Extract the [x, y] coordinate from the center of the cell holding the provided text.  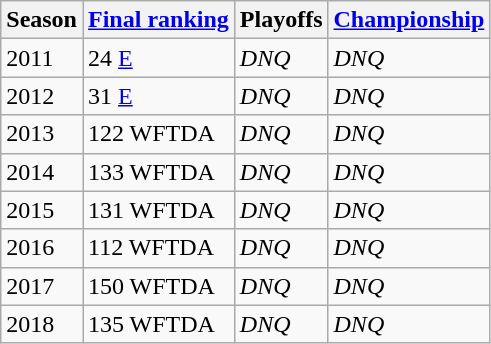
122 WFTDA [158, 134]
24 E [158, 58]
135 WFTDA [158, 324]
131 WFTDA [158, 210]
112 WFTDA [158, 248]
2015 [42, 210]
2014 [42, 172]
2017 [42, 286]
150 WFTDA [158, 286]
Season [42, 20]
2012 [42, 96]
133 WFTDA [158, 172]
2013 [42, 134]
2011 [42, 58]
Playoffs [281, 20]
2016 [42, 248]
Championship [409, 20]
Final ranking [158, 20]
2018 [42, 324]
31 E [158, 96]
